Return (x, y) of the center of cell containing provided text 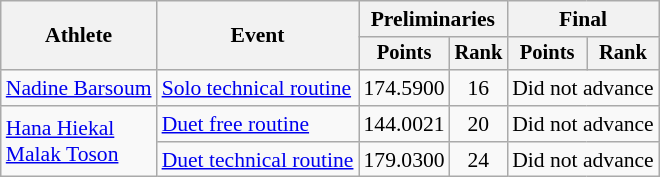
20 (479, 124)
16 (479, 88)
174.5900 (404, 88)
Duet free routine (258, 124)
Athlete (79, 36)
Preliminaries (432, 19)
Nadine Barsoum (79, 88)
Solo technical routine (258, 88)
Hana Hiekal Malak Toson (79, 142)
Final (583, 19)
144.0021 (404, 124)
Event (258, 36)
